Find where the given text appears and provide that cell's center as (X, Y) coordinate. 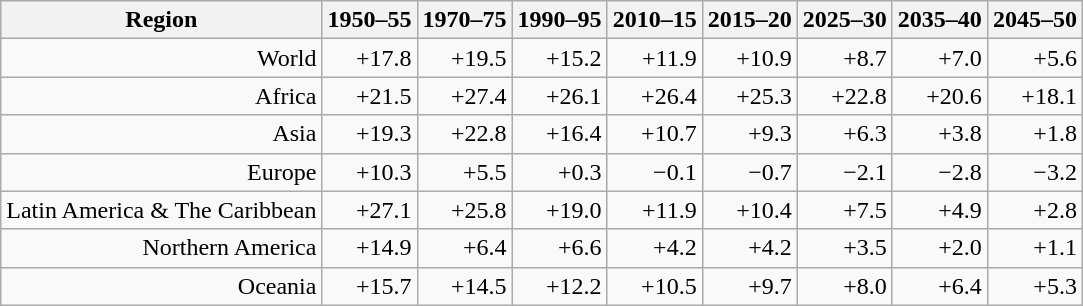
+5.5 (464, 172)
+10.4 (750, 210)
+3.8 (940, 134)
+25.8 (464, 210)
+5.6 (1034, 58)
+27.1 (370, 210)
+19.0 (560, 210)
2015–20 (750, 20)
2010–15 (654, 20)
−0.1 (654, 172)
+14.9 (370, 248)
+10.9 (750, 58)
+27.4 (464, 96)
Region (162, 20)
+16.4 (560, 134)
+1.1 (1034, 248)
World (162, 58)
+21.5 (370, 96)
2045–50 (1034, 20)
+7.5 (844, 210)
+6.3 (844, 134)
+5.3 (1034, 286)
+19.5 (464, 58)
1970–75 (464, 20)
+18.1 (1034, 96)
+10.5 (654, 286)
2035–40 (940, 20)
+3.5 (844, 248)
+15.7 (370, 286)
−2.8 (940, 172)
−2.1 (844, 172)
Oceania (162, 286)
+10.3 (370, 172)
+9.3 (750, 134)
+1.8 (1034, 134)
+2.8 (1034, 210)
+26.1 (560, 96)
+12.2 (560, 286)
Latin America & The Caribbean (162, 210)
1990–95 (560, 20)
+0.3 (560, 172)
−3.2 (1034, 172)
+6.6 (560, 248)
+20.6 (940, 96)
−0.7 (750, 172)
+19.3 (370, 134)
+25.3 (750, 96)
+7.0 (940, 58)
Northern America (162, 248)
2025–30 (844, 20)
Africa (162, 96)
+10.7 (654, 134)
+9.7 (750, 286)
Europe (162, 172)
+14.5 (464, 286)
+15.2 (560, 58)
+2.0 (940, 248)
Asia (162, 134)
+17.8 (370, 58)
+8.0 (844, 286)
+26.4 (654, 96)
+4.9 (940, 210)
+8.7 (844, 58)
1950–55 (370, 20)
